Search for the cell housing the specified text and yield its (X, Y) center coordinate. 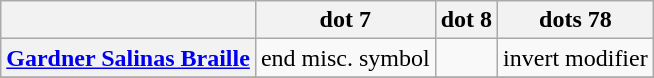
dot 8 (466, 20)
invert modifier (576, 58)
end misc. symbol (345, 58)
dots 78 (576, 20)
Gardner Salinas Braille (128, 58)
dot 7 (345, 20)
